Return the [x, y] coordinate for the center point of the cell that contains the specified text.  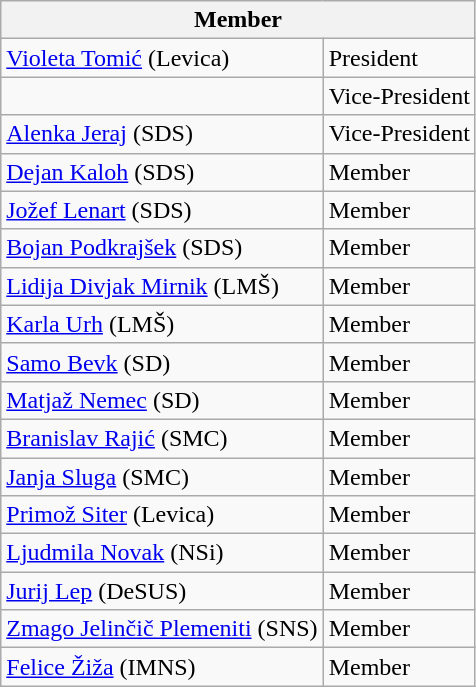
Bojan Podkrajšek (SDS) [162, 248]
President [399, 58]
Felice Žiža (IMNS) [162, 667]
Janja Sluga (SMC) [162, 477]
Jožef Lenart (SDS) [162, 210]
Dejan Kaloh (SDS) [162, 172]
Matjaž Nemec (SD) [162, 400]
Zmago Jelinčič Plemeniti (SNS) [162, 629]
Branislav Rajić (SMC) [162, 438]
Jurij Lep (DeSUS) [162, 591]
Lidija Divjak Mirnik (LMŠ) [162, 286]
Alenka Jeraj (SDS) [162, 134]
Karla Urh (LMŠ) [162, 324]
Violeta Tomić (Levica) [162, 58]
Ljudmila Novak (NSi) [162, 553]
Samo Bevk (SD) [162, 362]
Primož Siter (Levica) [162, 515]
